Extract the [x, y] coordinate from the center of the cell holding the provided text.  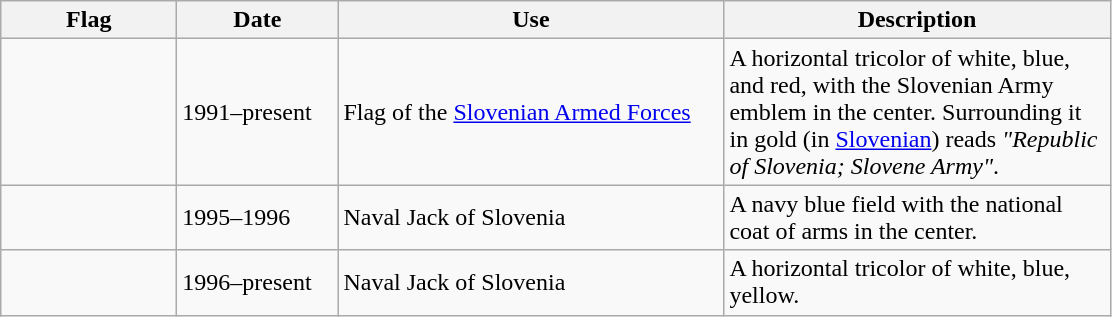
1996–present [258, 282]
1995–1996 [258, 218]
Flag [89, 20]
A navy blue field with the national coat of arms in the center. [917, 218]
Date [258, 20]
1991–present [258, 112]
A horizontal tricolor of white, blue, yellow. [917, 282]
Description [917, 20]
Use [531, 20]
Flag of the Slovenian Armed Forces [531, 112]
